Return (X, Y) of the center of cell containing provided text 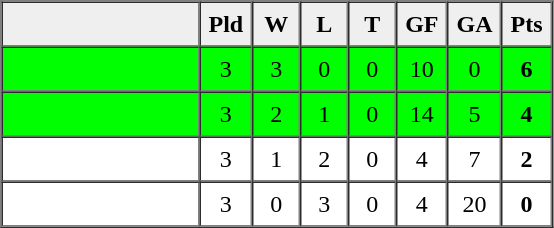
GA (475, 24)
Pld (226, 24)
Pts (527, 24)
20 (475, 204)
T (372, 24)
7 (475, 158)
GF (422, 24)
L (324, 24)
6 (527, 68)
5 (475, 114)
14 (422, 114)
10 (422, 68)
W (276, 24)
